Return the [x, y] coordinate for the center point of the cell that contains the specified text.  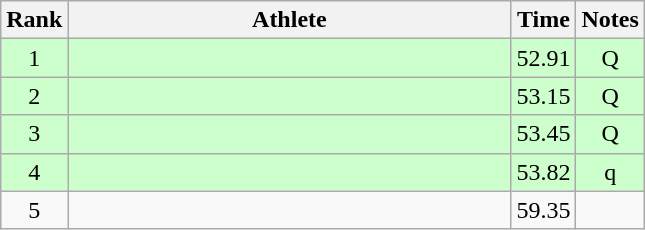
59.35 [544, 210]
52.91 [544, 58]
3 [34, 134]
1 [34, 58]
4 [34, 172]
53.45 [544, 134]
Athlete [290, 20]
q [610, 172]
53.82 [544, 172]
Rank [34, 20]
5 [34, 210]
2 [34, 96]
Time [544, 20]
53.15 [544, 96]
Notes [610, 20]
